Determine the [X, Y] coordinate at the center of the cell enclosing the given text.  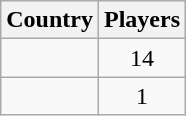
1 [142, 96]
Players [142, 20]
Country [50, 20]
14 [142, 58]
